Provide the [x, y] coordinate of the cell's center where the given text is located.  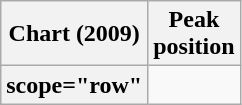
Peakposition [194, 34]
Chart (2009) [74, 34]
scope="row" [74, 85]
